Find where the given text appears and provide that cell's center as [x, y] coordinate. 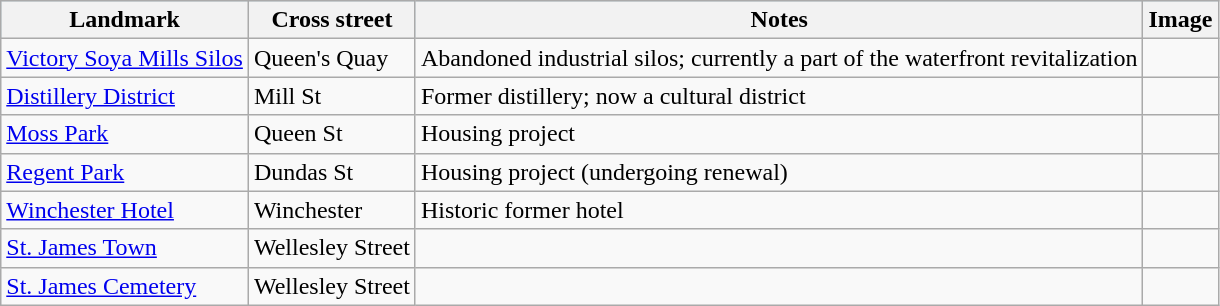
Queen St [332, 134]
Distillery District [125, 96]
Housing project [779, 134]
Regent Park [125, 172]
Historic former hotel [779, 210]
Former distillery; now a cultural district [779, 96]
Mill St [332, 96]
St. James Town [125, 248]
Image [1180, 20]
Notes [779, 20]
Dundas St [332, 172]
Victory Soya Mills Silos [125, 58]
Landmark [125, 20]
Queen's Quay [332, 58]
Moss Park [125, 134]
Winchester [332, 210]
St. James Cemetery [125, 286]
Winchester Hotel [125, 210]
Abandoned industrial silos; currently a part of the waterfront revitalization [779, 58]
Cross street [332, 20]
Housing project (undergoing renewal) [779, 172]
